Pinpoint the cell where the given text exists, returning its (X, Y) midpoint coordinate. 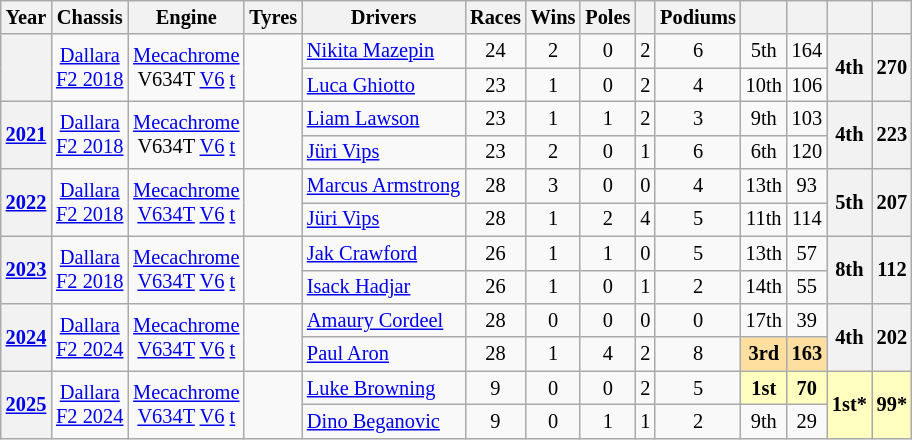
120 (807, 152)
6th (764, 152)
3rd (764, 354)
Isack Hadjar (384, 287)
Podiums (698, 17)
114 (807, 219)
39 (807, 320)
2024 (26, 336)
103 (807, 118)
Races (496, 17)
11th (764, 219)
Dino Beganovic (384, 421)
Tyres (273, 17)
2025 (26, 404)
Paul Aron (384, 354)
Poles (608, 17)
202 (892, 336)
29 (807, 421)
Wins (554, 17)
270 (892, 68)
24 (496, 51)
70 (807, 388)
Engine (186, 17)
55 (807, 287)
Marcus Armstrong (384, 186)
Chassis (90, 17)
99* (892, 404)
164 (807, 51)
10th (764, 85)
106 (807, 85)
2022 (26, 202)
207 (892, 202)
2023 (26, 270)
Liam Lawson (384, 118)
Jak Crawford (384, 253)
163 (807, 354)
93 (807, 186)
Drivers (384, 17)
8th (850, 270)
Amaury Cordeel (384, 320)
112 (892, 270)
17th (764, 320)
Year (26, 17)
Luca Ghiotto (384, 85)
1st (764, 388)
57 (807, 253)
Nikita Mazepin (384, 51)
2021 (26, 134)
223 (892, 134)
Luke Browning (384, 388)
14th (764, 287)
1st* (850, 404)
8 (698, 354)
